Determine the (x, y) coordinate at the center of the cell enclosing the given text.  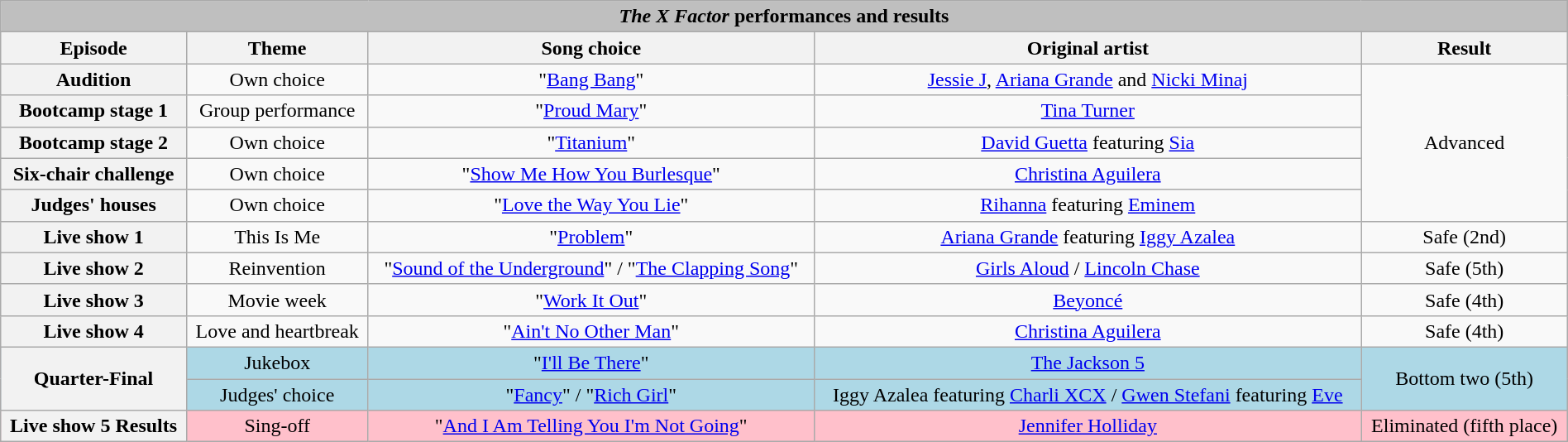
Jennifer Holliday (1088, 426)
"Bang Bang" (591, 79)
"Problem" (591, 237)
Safe (5th) (1464, 268)
"Sound of the Underground" / "The Clapping Song" (591, 268)
Tina Turner (1088, 111)
Eliminated (fifth place) (1464, 426)
Song choice (591, 48)
Live show 2 (94, 268)
Live show 5 Results (94, 426)
"Ain't No Other Man" (591, 331)
Live show 4 (94, 331)
Live show 1 (94, 237)
Theme (277, 48)
"Show Me How You Burlesque" (591, 174)
Audition (94, 79)
Bootcamp stage 1 (94, 111)
"Proud Mary" (591, 111)
Beyoncé (1088, 300)
Safe (2nd) (1464, 237)
Rihanna featuring Eminem (1088, 205)
Bootcamp stage 2 (94, 142)
"I'll Be There" (591, 363)
Girls Aloud / Lincoln Chase (1088, 268)
Sing-off (277, 426)
The Jackson 5 (1088, 363)
Live show 3 (94, 300)
Six-chair challenge (94, 174)
Jukebox (277, 363)
Group performance (277, 111)
"Work It Out" (591, 300)
The X Factor performances and results (784, 17)
Reinvention (277, 268)
Judges' houses (94, 205)
Quarter-Final (94, 378)
Advanced (1464, 142)
Jessie J, Ariana Grande and Nicki Minaj (1088, 79)
Ariana Grande featuring Iggy Azalea (1088, 237)
This Is Me (277, 237)
Episode (94, 48)
"Fancy" / "Rich Girl" (591, 395)
Iggy Azalea featuring Charli XCX / Gwen Stefani featuring Eve (1088, 395)
"Love the Way You Lie" (591, 205)
David Guetta featuring Sia (1088, 142)
Result (1464, 48)
Original artist (1088, 48)
Judges' choice (277, 395)
Love and heartbreak (277, 331)
"Titanium" (591, 142)
"And I Am Telling You I'm Not Going" (591, 426)
Movie week (277, 300)
Bottom two (5th) (1464, 378)
